Output the [x, y] coordinate of the center of the cell containing the given text.  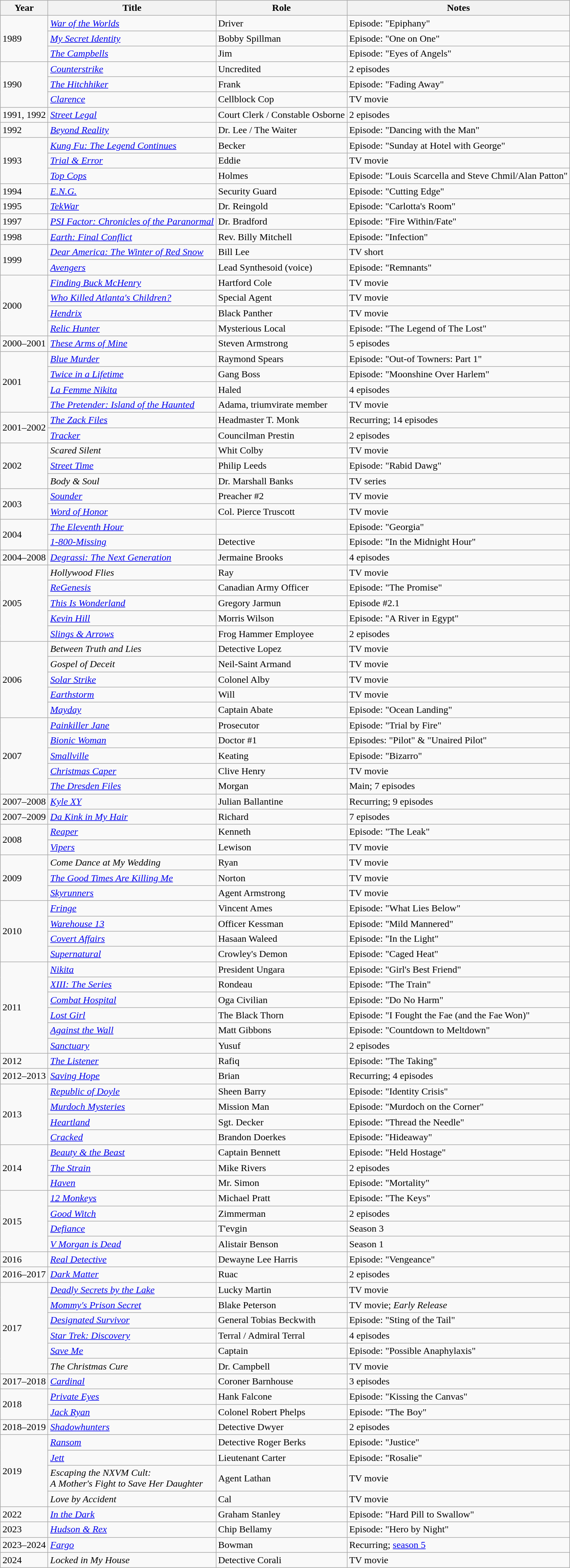
Episode: "Ocean Landing" [459, 710]
Michael Pratt [281, 1198]
Terral / Admiral Terral [281, 1335]
In the Dark [132, 1514]
Hendrix [132, 313]
Episode: "Cutting Edge" [459, 191]
2012–2013 [24, 1076]
Ray [281, 573]
Episode: "Thread the Needle" [459, 1122]
Trial & Error [132, 160]
2001–2002 [24, 427]
Against the Wall [132, 1030]
Bobby Spillman [281, 38]
Zimmerman [281, 1214]
Kung Fu: The Legend Continues [132, 145]
Black Panther [281, 313]
Episode: "In the Midnight Hour" [459, 542]
2007 [24, 756]
Episode: "Girl's Best Friend" [459, 969]
Defiance [132, 1229]
Lucky Martin [281, 1290]
Episode: "The Keys" [459, 1198]
Episode: "Carlotta's Room" [459, 206]
1994 [24, 191]
Agent Lathan [281, 1479]
5 episodes [459, 344]
Rafiq [281, 1061]
Clarence [132, 99]
Morris Wilson [281, 618]
Episode: "Hard Pill to Swallow" [459, 1514]
Ransom [132, 1443]
12 Monkeys [132, 1198]
Episode: "The Legend of The Lost" [459, 328]
Main; 7 episodes [459, 786]
Relic Hunter [132, 328]
Nikita [132, 969]
The Good Times Are Killing Me [132, 878]
2018 [24, 1404]
1995 [24, 206]
TV short [459, 252]
PSI Factor: Chronicles of the Paranormal [132, 222]
2005 [24, 603]
Episode: "Epiphany" [459, 23]
Detective Roger Berks [281, 1443]
Clive Henry [281, 771]
Will [281, 695]
Episode: "Georgia" [459, 527]
Hank Falcone [281, 1396]
The Dresden Files [132, 786]
Cardinal [132, 1381]
Degrassi: The Next Generation [132, 557]
Recurring; 4 episodes [459, 1076]
2013 [24, 1114]
Episode: "The Leak" [459, 832]
Finding Buck McHenry [132, 283]
Officer Kessman [281, 923]
Jack Ryan [132, 1412]
Headmaster T. Monk [281, 420]
Graham Stanley [281, 1514]
Ryan [281, 862]
2007–2009 [24, 817]
Prosecutor [281, 725]
Coroner Barnhouse [281, 1381]
Lead Synthesoid (voice) [281, 267]
Episode: "In the Light" [459, 939]
Doctor #1 [281, 741]
Episode: "Sting of the Tail" [459, 1320]
Scared Silent [132, 451]
1990 [24, 84]
Vipers [132, 847]
2007–2008 [24, 801]
Blue Murder [132, 359]
Christmas Caper [132, 771]
Blake Peterson [281, 1305]
Sanctuary [132, 1046]
The Christmas Cure [132, 1366]
Dear America: The Winter of Red Snow [132, 252]
Who Killed Atlanta's Children? [132, 298]
1999 [24, 260]
2004–2008 [24, 557]
Cal [281, 1499]
Avengers [132, 267]
2012 [24, 1061]
2019 [24, 1471]
Hollywood Flies [132, 573]
Philip Leeds [281, 466]
2023–2024 [24, 1545]
Matt Gibbons [281, 1030]
Raymond Spears [281, 359]
Episode: "Remnants" [459, 267]
Episode: "A River in Egypt" [459, 618]
Mysterious Local [281, 328]
E.N.G. [132, 191]
Detective Lopez [281, 649]
Canadian Army Officer [281, 588]
Deadly Secrets by the Lake [132, 1290]
2015 [24, 1221]
Episode: "Sunday at Hotel with George" [459, 145]
The Strain [132, 1168]
Captain [281, 1351]
Love by Accident [132, 1499]
Skyrunners [132, 893]
Episode: "Infection" [459, 237]
Gospel of Deceit [132, 664]
Colonel Robert Phelps [281, 1412]
Detective [281, 542]
Whit Colby [281, 451]
Adama, triumvirate member [281, 405]
Driver [281, 23]
Episode: "Out-of Towners: Part 1" [459, 359]
Episode: "Rosalie" [459, 1458]
Mayday [132, 710]
Escaping the NXVM Cult:A Mother's Fight to Save Her Daughter [132, 1479]
2002 [24, 466]
Episode: "Mild Mannered" [459, 923]
Brian [281, 1076]
Becker [281, 145]
Episode: "What Lies Below" [459, 908]
Episode: "Hideaway" [459, 1137]
Episode: "One on One" [459, 38]
Episodes: "Pilot" & "Unaired Pilot" [459, 741]
Gang Boss [281, 374]
Smallville [132, 756]
The Black Thorn [281, 1015]
Private Eyes [132, 1396]
Episode: "Possible Anaphylaxis" [459, 1351]
2006 [24, 679]
Episode: "Moonshine Over Harlem" [459, 374]
Yusuf [281, 1046]
Rondeau [281, 985]
2000 [24, 306]
Special Agent [281, 298]
Cellblock Cop [281, 99]
T'evgin [281, 1229]
Episode: "Bizarro" [459, 756]
Warehouse 13 [132, 923]
Colonel Alby [281, 680]
Councilman Prestin [281, 435]
1992 [24, 130]
Crowley's Demon [281, 954]
Covert Affairs [132, 939]
Episode: "Louis Scarcella and Steve Chmil/Alan Patton" [459, 176]
Kenneth [281, 832]
Episode: "Mortality" [459, 1183]
Street Time [132, 466]
Episode: "I Fought the Fae (and the Fae Won)" [459, 1015]
Court Clerk / Constable Osborne [281, 115]
Vincent Ames [281, 908]
Lost Girl [132, 1015]
Episode: "Caged Heat" [459, 954]
Uncredited [281, 69]
2016 [24, 1259]
Episode: "Identity Crisis" [459, 1091]
Good Witch [132, 1214]
Republic of Doyle [132, 1091]
Season 1 [459, 1244]
Episode: "The Promise" [459, 588]
Captain Abate [281, 710]
2011 [24, 1008]
Da Kink in My Hair [132, 817]
TV movie; Early Release [459, 1305]
Episode: "Countdown to Meltdown" [459, 1030]
Lieutenant Carter [281, 1458]
Sgt. Decker [281, 1122]
XIII: The Series [132, 985]
Richard [281, 817]
Mike Rivers [281, 1168]
Alistair Benson [281, 1244]
2024 [24, 1560]
Oga Civilian [281, 1000]
Sounder [132, 496]
Preacher #2 [281, 496]
Detective Corali [281, 1560]
Neil-Saint Armand [281, 664]
Designated Survivor [132, 1320]
2017–2018 [24, 1381]
2000–2001 [24, 344]
Gregory Jarmun [281, 603]
Hartford Cole [281, 283]
Combat Hospital [132, 1000]
Dr. Bradford [281, 222]
Slings & Arrows [132, 633]
2001 [24, 382]
Notes [459, 8]
Recurring; 9 episodes [459, 801]
Episode: "Do No Harm" [459, 1000]
Tracker [132, 435]
Saving Hope [132, 1076]
7 episodes [459, 817]
Bionic Woman [132, 741]
Between Truth and Lies [132, 649]
Agent Armstrong [281, 893]
President Ungara [281, 969]
Steven Armstrong [281, 344]
TekWar [132, 206]
La Femme Nikita [132, 389]
Dr. Lee / The Waiter [281, 130]
2017 [24, 1328]
TV series [459, 481]
Beyond Reality [132, 130]
Haled [281, 389]
The Campbells [132, 54]
Keating [281, 756]
Come Dance at My Wedding [132, 862]
Recurring; season 5 [459, 1545]
Kyle XY [132, 801]
Col. Pierce Truscott [281, 512]
3 episodes [459, 1381]
Episode: "The Train" [459, 985]
Episode: "Held Hostage" [459, 1152]
2022 [24, 1514]
Dr. Reingold [281, 206]
Twice in a Lifetime [132, 374]
Dr. Campbell [281, 1366]
The Eleventh Hour [132, 527]
Norton [281, 878]
Detective Dwyer [281, 1427]
1989 [24, 38]
Morgan [281, 786]
2008 [24, 840]
Shadowhunters [132, 1427]
These Arms of Mine [132, 344]
Episode: "Rabid Dawg" [459, 466]
Body & Soul [132, 481]
Cracked [132, 1137]
Mission Man [281, 1107]
Episode: "Fire Within/Fate" [459, 222]
The Pretender: Island of the Haunted [132, 405]
The Zack Files [132, 420]
Solar Strike [132, 680]
Haven [132, 1183]
Year [24, 8]
1993 [24, 160]
Episode: "Eyes of Angels" [459, 54]
1-800-Missing [132, 542]
Recurring; 14 episodes [459, 420]
2014 [24, 1167]
Bill Lee [281, 252]
Save Me [132, 1351]
Rev. Billy Mitchell [281, 237]
2023 [24, 1530]
Chip Bellamy [281, 1530]
The Hitchhiker [132, 84]
Episode: "Trial by Fire" [459, 725]
Jermaine Brooks [281, 557]
Ruac [281, 1275]
Beauty & the Beast [132, 1152]
Episode: "Justice" [459, 1443]
Episode: "Vengeance" [459, 1259]
Kevin Hill [132, 618]
1997 [24, 222]
Role [281, 8]
Jett [132, 1458]
Episode: "Murdoch on the Corner" [459, 1107]
Title [132, 8]
2009 [24, 878]
Dr. Marshall Banks [281, 481]
Dark Matter [132, 1275]
General Tobias Beckwith [281, 1320]
1991, 1992 [24, 115]
My Secret Identity [132, 38]
Real Detective [132, 1259]
Episode: "Hero by Night" [459, 1530]
Julian Ballantine [281, 801]
Sheen Barry [281, 1091]
Holmes [281, 176]
Dewayne Lee Harris [281, 1259]
Heartland [132, 1122]
Captain Bennett [281, 1152]
2004 [24, 534]
Hudson & Rex [132, 1530]
Fringe [132, 908]
The Listener [132, 1061]
Earthstorm [132, 695]
Episode: "The Boy" [459, 1412]
Episode: "Fading Away" [459, 84]
Episode: "The Taking" [459, 1061]
Eddie [281, 160]
Word of Honor [132, 512]
Episode: "Dancing with the Man" [459, 130]
Mr. Simon [281, 1183]
This Is Wonderland [132, 603]
Fargo [132, 1545]
2018–2019 [24, 1427]
War of the Worlds [132, 23]
Earth: Final Conflict [132, 237]
Security Guard [281, 191]
Supernatural [132, 954]
Jim [281, 54]
Street Legal [132, 115]
Reaper [132, 832]
Frog Hammer Employee [281, 633]
Episode: "Kissing the Canvas" [459, 1396]
2003 [24, 504]
Locked in My House [132, 1560]
V Morgan is Dead [132, 1244]
2016–2017 [24, 1275]
Star Trek: Discovery [132, 1335]
2010 [24, 931]
Bowman [281, 1545]
Brandon Doerkes [281, 1137]
Frank [281, 84]
Season 3 [459, 1229]
Lewison [281, 847]
1998 [24, 237]
Episode #2.1 [459, 603]
Murdoch Mysteries [132, 1107]
Top Cops [132, 176]
Hasaan Waleed [281, 939]
ReGenesis [132, 588]
Mommy's Prison Secret [132, 1305]
Counterstrike [132, 69]
Painkiller Jane [132, 725]
